Extract the [X, Y] coordinate from the center of the cell holding the provided text.  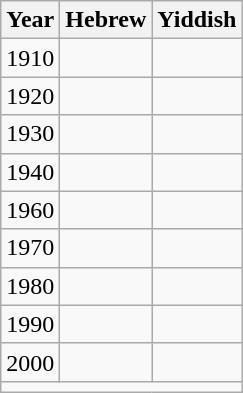
2000 [30, 362]
1960 [30, 210]
1920 [30, 96]
1910 [30, 58]
Hebrew [106, 20]
1970 [30, 248]
1980 [30, 286]
1990 [30, 324]
1930 [30, 134]
1940 [30, 172]
Yiddish [197, 20]
Year [30, 20]
